From the cell containing the given text, extract its center point as [X, Y] coordinate. 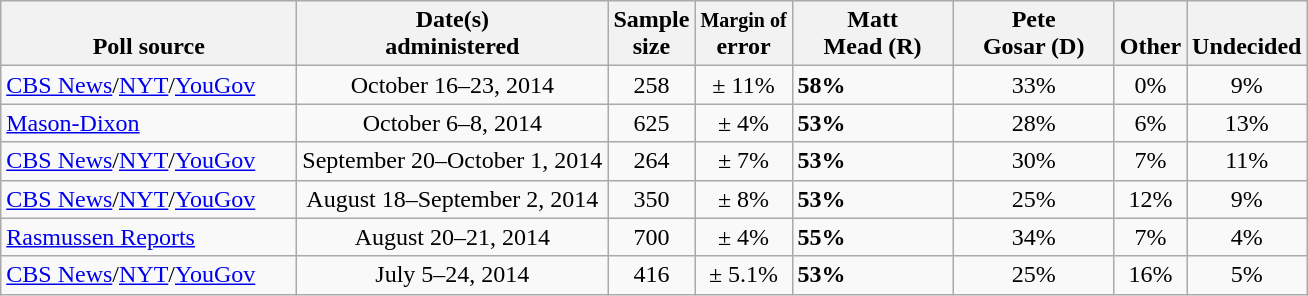
October 6–8, 2014 [452, 123]
Rasmussen Reports [149, 237]
0% [1150, 85]
58% [872, 85]
± 7% [744, 161]
Samplesize [652, 34]
12% [1150, 199]
258 [652, 85]
55% [872, 237]
700 [652, 237]
October 16–23, 2014 [452, 85]
± 8% [744, 199]
August 20–21, 2014 [452, 237]
Poll source [149, 34]
August 18–September 2, 2014 [452, 199]
4% [1247, 237]
16% [1150, 275]
33% [1034, 85]
July 5–24, 2014 [452, 275]
5% [1247, 275]
Margin oferror [744, 34]
Mason-Dixon [149, 123]
350 [652, 199]
6% [1150, 123]
30% [1034, 161]
MattMead (R) [872, 34]
625 [652, 123]
264 [652, 161]
34% [1034, 237]
September 20–October 1, 2014 [452, 161]
13% [1247, 123]
11% [1247, 161]
Date(s)administered [452, 34]
Other [1150, 34]
416 [652, 275]
28% [1034, 123]
± 11% [744, 85]
Undecided [1247, 34]
± 5.1% [744, 275]
PeteGosar (D) [1034, 34]
